Identify which cell holds the provided text, then report its [X, Y] central coordinate. 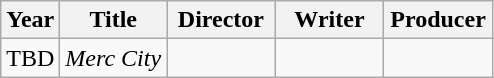
Year [30, 20]
Writer [330, 20]
TBD [30, 58]
Producer [438, 20]
Merc City [114, 58]
Director [222, 20]
Title [114, 20]
